Identify which cell holds the provided text, then report its (x, y) central coordinate. 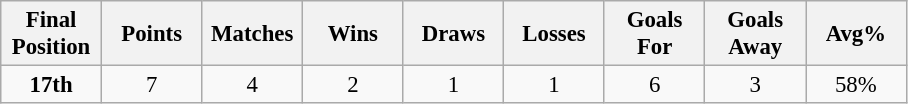
3 (756, 85)
2 (354, 85)
Matches (252, 34)
Points (152, 34)
Goals Away (756, 34)
58% (856, 85)
6 (654, 85)
Goals For (654, 34)
Losses (554, 34)
17th (52, 85)
7 (152, 85)
Wins (354, 34)
Avg% (856, 34)
Final Position (52, 34)
Draws (454, 34)
4 (252, 85)
